Return [X, Y] of the center of cell containing provided text 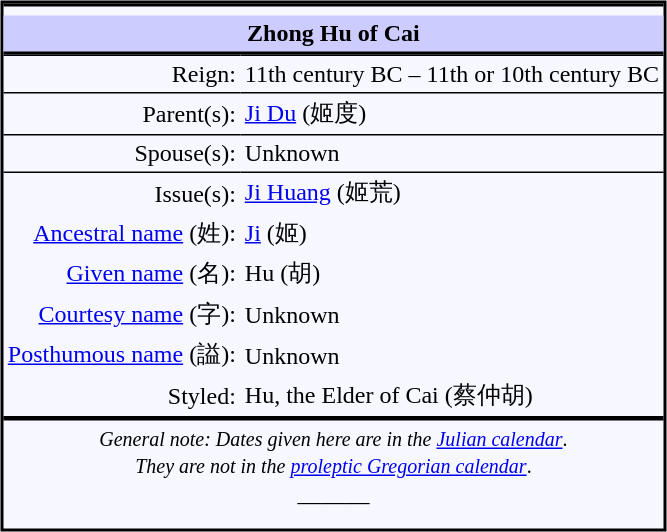
Zhong Hu of Cai [333, 36]
Ji (姬) [452, 234]
General note: Dates given here are in the Julian calendar.They are not in the proleptic Gregorian calendar. [333, 450]
Ancestral name (姓): [122, 234]
Spouse(s): [122, 153]
Issue(s): [122, 193]
Ji Du (姬度) [452, 113]
Courtesy name (字): [122, 314]
Styled: [122, 396]
Hu (胡) [452, 274]
Ji Huang (姬荒) [452, 193]
Reign: [122, 73]
Posthumous name (謚): [122, 355]
Hu, the Elder of Cai (蔡仲胡) [452, 396]
——— [333, 502]
Given name (名): [122, 274]
Parent(s): [122, 113]
11th century BC – 11th or 10th century BC [452, 73]
